Return the [X, Y] coordinate for the center point of the cell that contains the specified text.  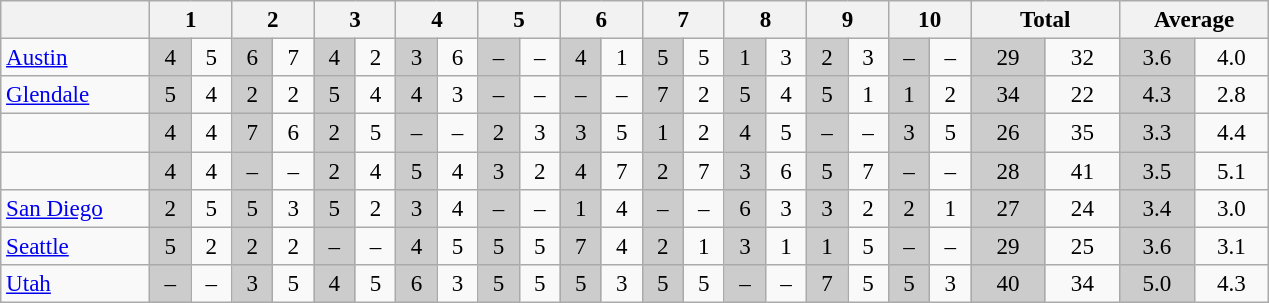
35 [1082, 133]
2.8 [1231, 95]
5.0 [1157, 284]
28 [1008, 171]
32 [1082, 58]
24 [1082, 209]
9 [847, 20]
22 [1082, 95]
5.1 [1231, 171]
41 [1082, 171]
Average [1194, 20]
25 [1082, 246]
8 [765, 20]
Seattle [76, 246]
Glendale [76, 95]
40 [1008, 284]
3.3 [1157, 133]
4.4 [1231, 133]
3.1 [1231, 246]
Austin [76, 58]
26 [1008, 133]
San Diego [76, 209]
10 [930, 20]
Total [1046, 20]
4.0 [1231, 58]
3.5 [1157, 171]
Utah [76, 284]
3.0 [1231, 209]
3.4 [1157, 209]
27 [1008, 209]
